From the cell containing the given text, extract its center point as [X, Y] coordinate. 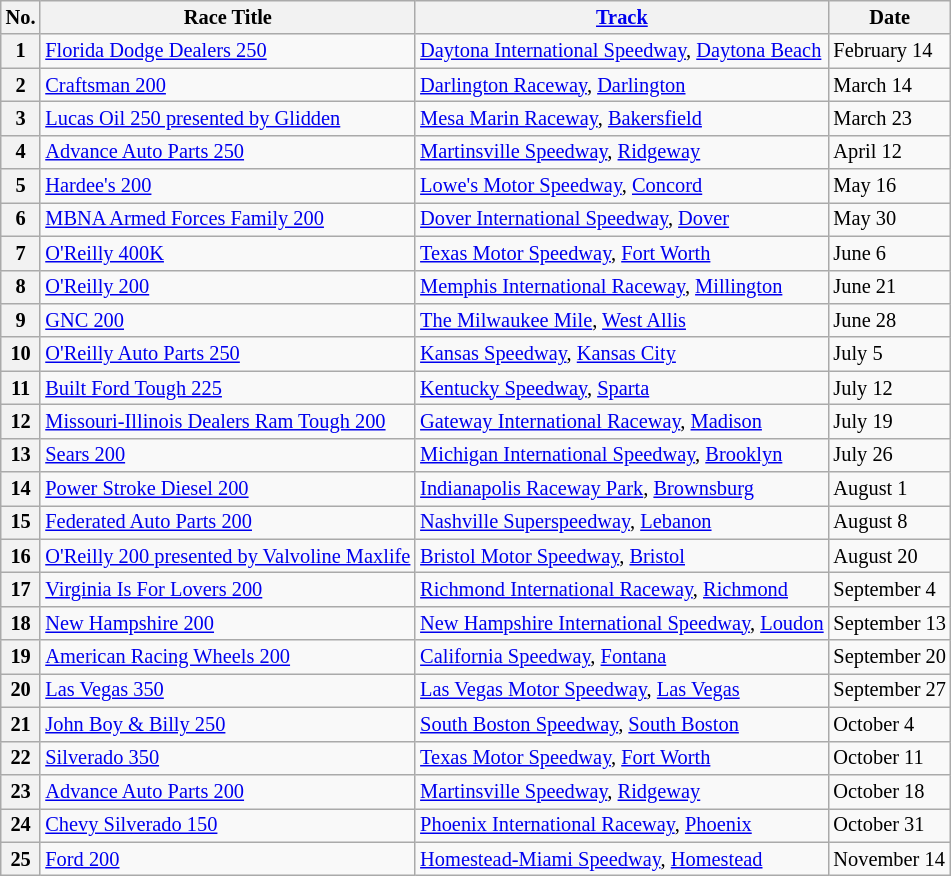
6 [21, 219]
O'Reilly 200 [228, 287]
15 [21, 522]
Virginia Is For Lovers 200 [228, 589]
Indianapolis Raceway Park, Brownsburg [622, 489]
March 23 [889, 118]
MBNA Armed Forces Family 200 [228, 219]
August 8 [889, 522]
8 [21, 287]
Federated Auto Parts 200 [228, 522]
Kentucky Speedway, Sparta [622, 388]
Lowe's Motor Speedway, Concord [622, 186]
Kansas Speedway, Kansas City [622, 354]
October 11 [889, 758]
O'Reilly 200 presented by Valvoline Maxlife [228, 556]
20 [21, 690]
5 [21, 186]
3 [21, 118]
10 [21, 354]
Missouri-Illinois Dealers Ram Tough 200 [228, 421]
July 26 [889, 455]
Florida Dodge Dealers 250 [228, 51]
18 [21, 623]
24 [21, 825]
Ford 200 [228, 859]
21 [21, 724]
March 14 [889, 85]
July 19 [889, 421]
16 [21, 556]
Dover International Speedway, Dover [622, 219]
19 [21, 657]
New Hampshire 200 [228, 623]
2 [21, 85]
Phoenix International Raceway, Phoenix [622, 825]
June 6 [889, 253]
November 14 [889, 859]
September 13 [889, 623]
Daytona International Speedway, Daytona Beach [622, 51]
October 31 [889, 825]
May 16 [889, 186]
Gateway International Raceway, Madison [622, 421]
September 20 [889, 657]
Las Vegas 350 [228, 690]
Bristol Motor Speedway, Bristol [622, 556]
Hardee's 200 [228, 186]
O'Reilly Auto Parts 250 [228, 354]
Mesa Marin Raceway, Bakersfield [622, 118]
14 [21, 489]
Sears 200 [228, 455]
The Milwaukee Mile, West Allis [622, 320]
June 28 [889, 320]
Lucas Oil 250 presented by Glidden [228, 118]
February 14 [889, 51]
New Hampshire International Speedway, Loudon [622, 623]
May 30 [889, 219]
7 [21, 253]
Power Stroke Diesel 200 [228, 489]
O'Reilly 400K [228, 253]
September 4 [889, 589]
Track [622, 17]
Silverado 350 [228, 758]
Nashville Superspeedway, Lebanon [622, 522]
Race Title [228, 17]
Advance Auto Parts 250 [228, 152]
August 20 [889, 556]
September 27 [889, 690]
June 21 [889, 287]
9 [21, 320]
John Boy & Billy 250 [228, 724]
July 5 [889, 354]
Advance Auto Parts 200 [228, 791]
Darlington Raceway, Darlington [622, 85]
Memphis International Raceway, Millington [622, 287]
23 [21, 791]
Craftsman 200 [228, 85]
July 12 [889, 388]
August 1 [889, 489]
South Boston Speedway, South Boston [622, 724]
American Racing Wheels 200 [228, 657]
17 [21, 589]
11 [21, 388]
Las Vegas Motor Speedway, Las Vegas [622, 690]
No. [21, 17]
12 [21, 421]
California Speedway, Fontana [622, 657]
GNC 200 [228, 320]
4 [21, 152]
1 [21, 51]
Built Ford Tough 225 [228, 388]
April 12 [889, 152]
Date [889, 17]
October 18 [889, 791]
Chevy Silverado 150 [228, 825]
22 [21, 758]
Michigan International Speedway, Brooklyn [622, 455]
13 [21, 455]
Richmond International Raceway, Richmond [622, 589]
October 4 [889, 724]
25 [21, 859]
Homestead-Miami Speedway, Homestead [622, 859]
